Search for the cell housing the specified text and yield its (x, y) center coordinate. 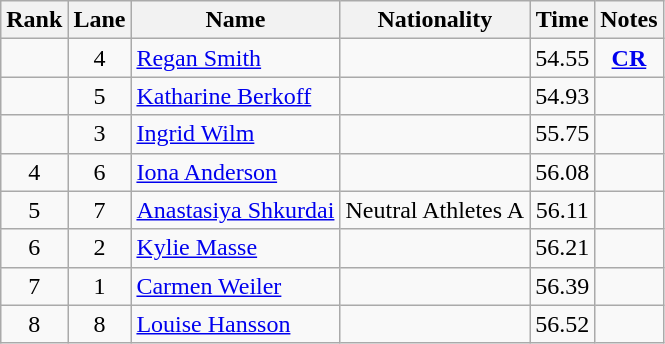
56.11 (562, 210)
Carmen Weiler (236, 286)
Ingrid Wilm (236, 134)
Anastasiya Shkurdai (236, 210)
Louise Hansson (236, 324)
55.75 (562, 134)
Neutral Athletes A (435, 210)
Nationality (435, 20)
Rank (34, 20)
Iona Anderson (236, 172)
CR (629, 58)
56.08 (562, 172)
Katharine Berkoff (236, 96)
Notes (629, 20)
1 (100, 286)
54.93 (562, 96)
Name (236, 20)
56.39 (562, 286)
Time (562, 20)
Kylie Masse (236, 248)
56.52 (562, 324)
3 (100, 134)
2 (100, 248)
54.55 (562, 58)
Lane (100, 20)
56.21 (562, 248)
Regan Smith (236, 58)
